Extract the (X, Y) coordinate from the center of the cell holding the provided text.  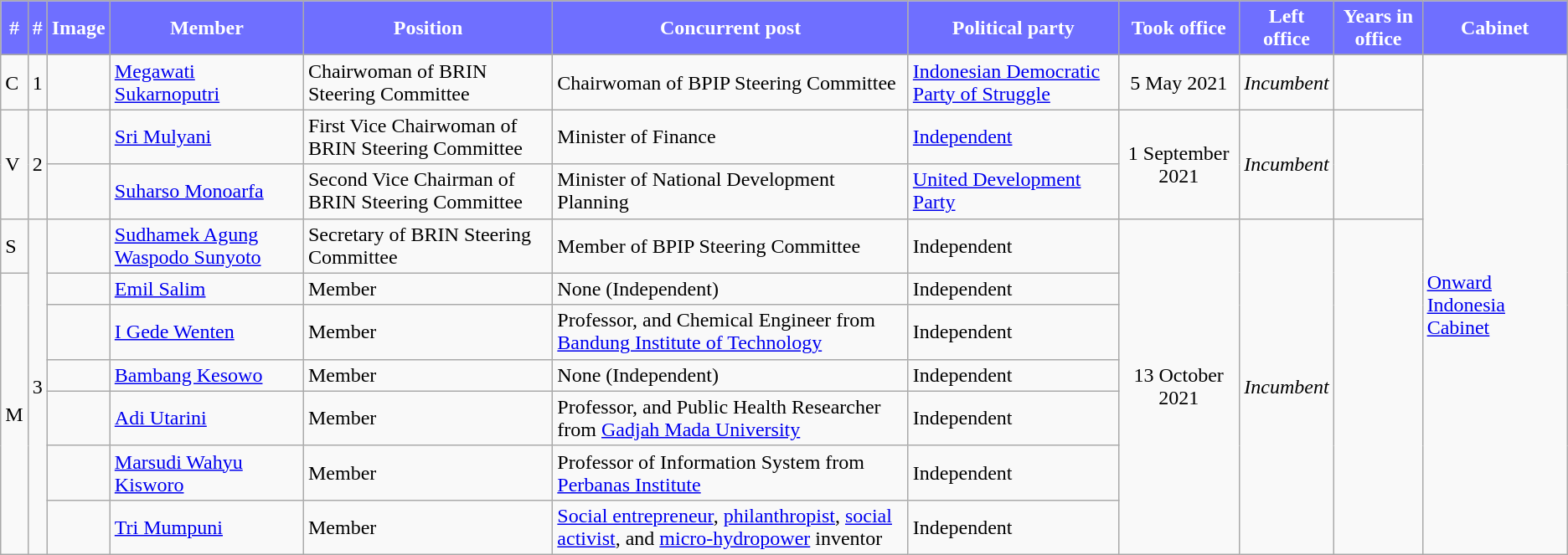
Cabinet (1494, 28)
Marsudi Wahyu Kisworo (206, 472)
Left office (1287, 28)
3 (37, 387)
Tri Mumpuni (206, 527)
Suharso Monoarfa (206, 191)
1 (37, 82)
V (14, 164)
M (14, 414)
Social entrepreneur, philanthropist, social activist, and micro-hydropower inventor (730, 527)
Chairwoman of BPIP Steering Committee (730, 82)
Second Vice Chairman of BRIN Steering Committee (427, 191)
Emil Salim (206, 289)
Took office (1179, 28)
Sudhamek Agung Waspodo Sunyoto (206, 246)
Onward Indonesia Cabinet (1494, 305)
Member of BPIP Steering Committee (730, 246)
United Development Party (1014, 191)
Concurrent post (730, 28)
Image (79, 28)
Minister of National Development Planning (730, 191)
Minister of Finance (730, 137)
5 May 2021 (1179, 82)
Professor, and Chemical Engineer from Bandung Institute of Technology (730, 331)
Sri Mulyani (206, 137)
First Vice Chairwoman of BRIN Steering Committee (427, 137)
I Gede Wenten (206, 331)
Indonesian Democratic Party of Struggle (1014, 82)
Professor of Information System from Perbanas Institute (730, 472)
Megawati Sukarnoputri (206, 82)
Professor, and Public Health Researcher from Gadjah Mada University (730, 419)
C (14, 82)
Adi Utarini (206, 419)
Position (427, 28)
Bambang Kesowo (206, 375)
Political party (1014, 28)
1 September 2021 (1179, 164)
S (14, 246)
2 (37, 164)
Secretary of BRIN Steering Committee (427, 246)
Chairwoman of BRIN Steering Committee (427, 82)
13 October 2021 (1179, 387)
Years in office (1379, 28)
